Output the (X, Y) coordinate of the center of the cell containing the given text.  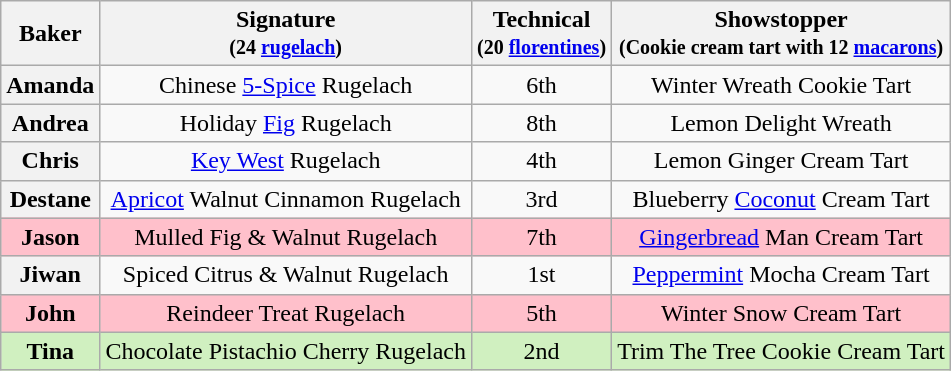
Jason (50, 237)
Gingerbread Man Cream Tart (782, 237)
Winter Snow Cream Tart (782, 313)
5th (541, 313)
Holiday Fig Rugelach (286, 123)
Showstopper(Cookie cream tart with 12 macarons) (782, 34)
4th (541, 161)
Lemon Delight Wreath (782, 123)
Mulled Fig & Walnut Rugelach (286, 237)
Winter Wreath Cookie Tart (782, 85)
3rd (541, 199)
Blueberry Coconut Cream Tart (782, 199)
6th (541, 85)
Technical(20 florentines) (541, 34)
Amanda (50, 85)
John (50, 313)
2nd (541, 351)
Spiced Citrus & Walnut Rugelach (286, 275)
Chinese 5-Spice Rugelach (286, 85)
1st (541, 275)
Baker (50, 34)
Key West Rugelach (286, 161)
Destane (50, 199)
Chocolate Pistachio Cherry Rugelach (286, 351)
Andrea (50, 123)
Jiwan (50, 275)
Signature(24 rugelach) (286, 34)
Peppermint Mocha Cream Tart (782, 275)
Trim The Tree Cookie Cream Tart (782, 351)
Chris (50, 161)
7th (541, 237)
Lemon Ginger Cream Tart (782, 161)
Reindeer Treat Rugelach (286, 313)
8th (541, 123)
Tina (50, 351)
Apricot Walnut Cinnamon Rugelach (286, 199)
